For the text-containing cell, return its midpoint in (X, Y) coordinate format. 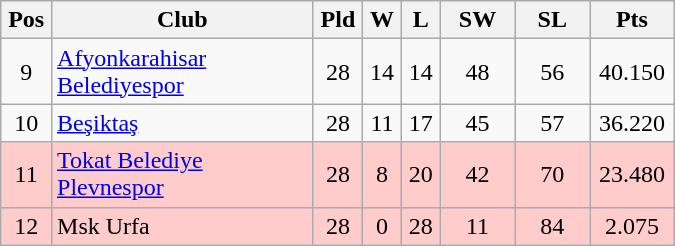
Pts (632, 20)
48 (478, 72)
Beşiktaş (183, 123)
W (382, 20)
Pos (26, 20)
36.220 (632, 123)
SW (478, 20)
42 (478, 174)
57 (552, 123)
Pld (338, 20)
20 (420, 174)
23.480 (632, 174)
45 (478, 123)
10 (26, 123)
L (420, 20)
0 (382, 226)
17 (420, 123)
Tokat Belediye Plevnespor (183, 174)
Club (183, 20)
2.075 (632, 226)
12 (26, 226)
84 (552, 226)
SL (552, 20)
40.150 (632, 72)
Msk Urfa (183, 226)
Afyonkarahisar Belediyespor (183, 72)
70 (552, 174)
8 (382, 174)
56 (552, 72)
9 (26, 72)
